Determine the (x, y) coordinate at the center of the cell enclosing the given text.  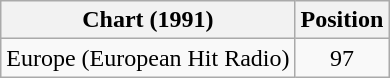
Chart (1991) (148, 20)
Position (342, 20)
Europe (European Hit Radio) (148, 58)
97 (342, 58)
